Output the (X, Y) coordinate of the center of the cell containing the given text.  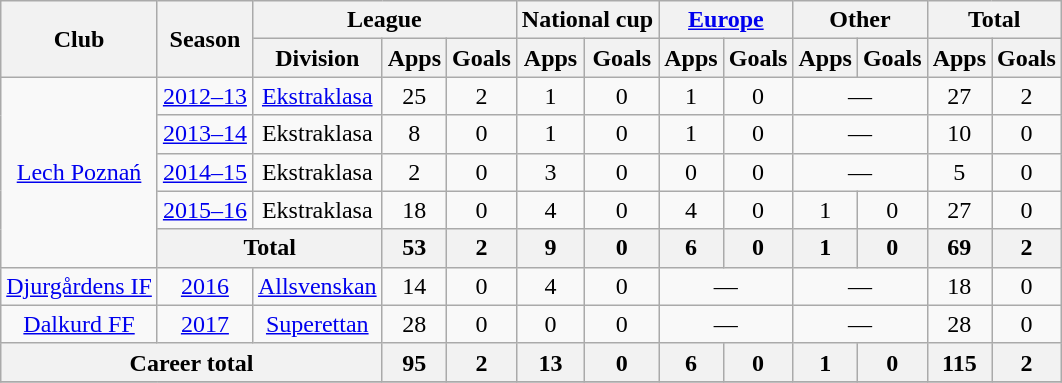
2015–16 (204, 210)
Lech Poznań (80, 172)
2012–13 (204, 96)
Season (204, 39)
League (384, 20)
Europe (726, 20)
115 (959, 362)
Djurgårdens IF (80, 286)
10 (959, 134)
14 (414, 286)
95 (414, 362)
2014–15 (204, 172)
69 (959, 248)
3 (550, 172)
25 (414, 96)
Division (317, 58)
2013–14 (204, 134)
13 (550, 362)
8 (414, 134)
Other (860, 20)
53 (414, 248)
2016 (204, 286)
Career total (192, 362)
9 (550, 248)
Superettan (317, 324)
National cup (587, 20)
2017 (204, 324)
Club (80, 39)
Dalkurd FF (80, 324)
Allsvenskan (317, 286)
5 (959, 172)
